Search for the cell housing the specified text and yield its (x, y) center coordinate. 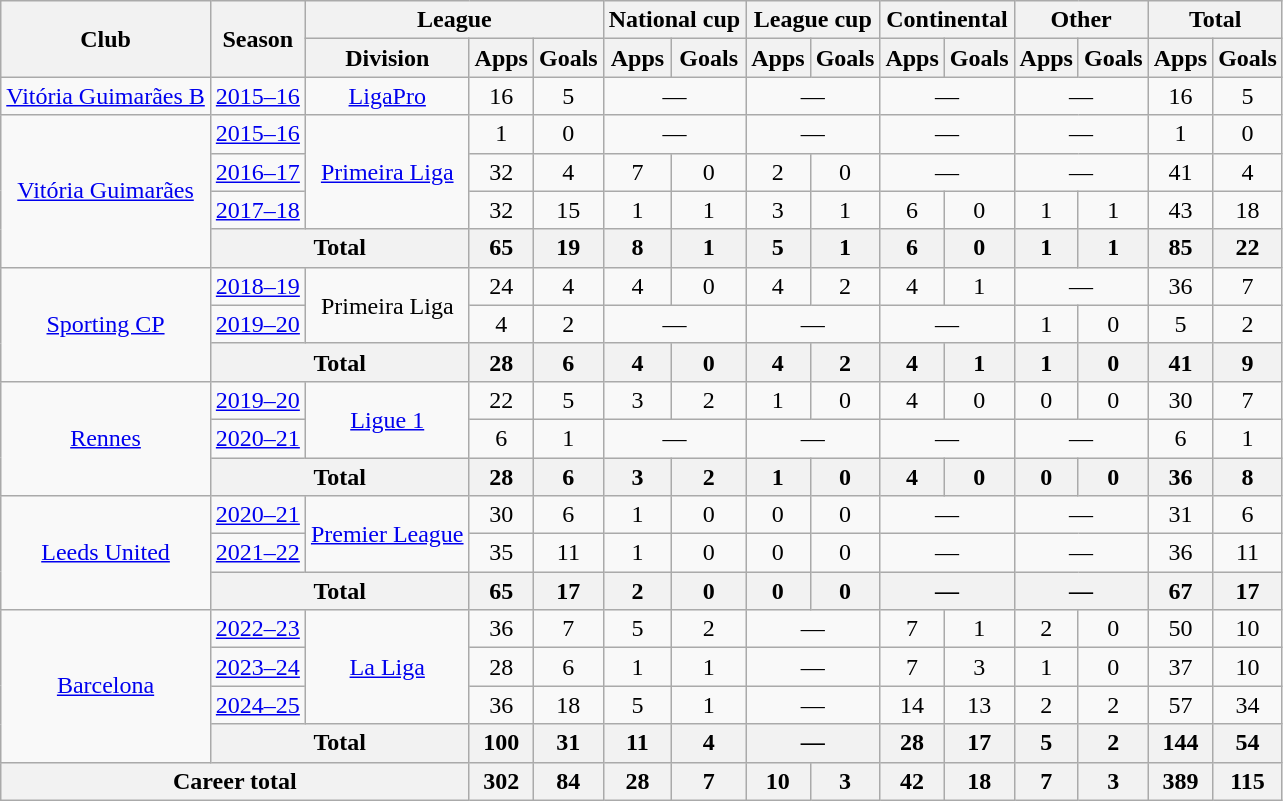
43 (1180, 210)
2021–22 (258, 553)
67 (1180, 591)
84 (568, 781)
Club (106, 39)
144 (1180, 743)
14 (912, 705)
League (454, 20)
54 (1248, 743)
Rennes (106, 438)
13 (979, 705)
2016–17 (258, 172)
Career total (235, 781)
Premier League (387, 534)
389 (1180, 781)
42 (912, 781)
15 (568, 210)
Leeds United (106, 553)
19 (568, 248)
24 (501, 286)
115 (1248, 781)
Season (258, 39)
Division (387, 58)
Continental (947, 20)
50 (1180, 629)
National cup (674, 20)
2022–23 (258, 629)
57 (1180, 705)
Vitória Guimarães B (106, 96)
Other (1081, 20)
85 (1180, 248)
LigaPro (387, 96)
35 (501, 553)
302 (501, 781)
Ligue 1 (387, 419)
La Liga (387, 667)
2023–24 (258, 667)
9 (1248, 362)
Barcelona (106, 686)
Vitória Guimarães (106, 191)
2024–25 (258, 705)
37 (1180, 667)
100 (501, 743)
2018–19 (258, 286)
Sporting CP (106, 324)
League cup (813, 20)
2017–18 (258, 210)
34 (1248, 705)
